Detect which cell encompasses the target text, then output its [X, Y] center coordinate. 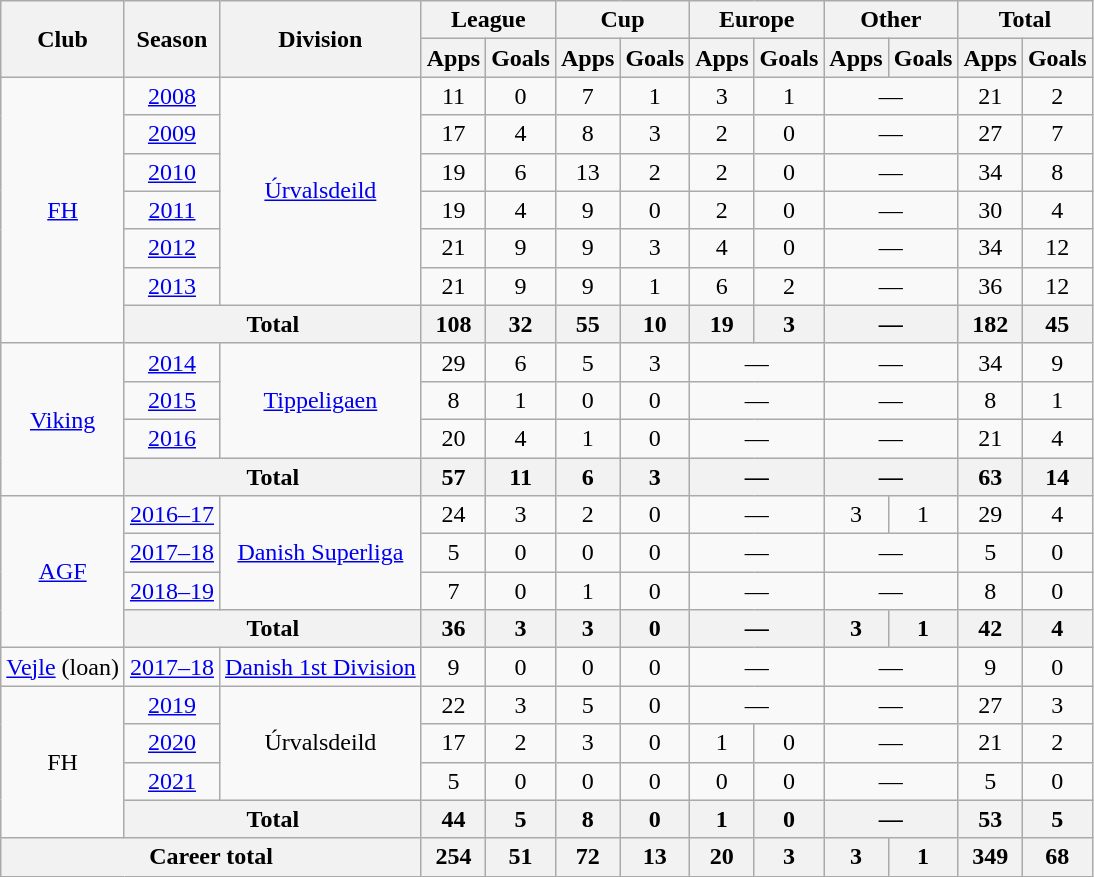
2021 [172, 781]
24 [453, 515]
Tippeligaen [320, 400]
Cup [622, 20]
14 [1057, 477]
2013 [172, 286]
Viking [63, 419]
Season [172, 39]
Danish Superliga [320, 553]
League [488, 20]
2018–19 [172, 591]
57 [453, 477]
Career total [211, 857]
108 [453, 324]
Vejle (loan) [63, 667]
2016 [172, 438]
2014 [172, 362]
42 [990, 629]
2012 [172, 248]
72 [587, 857]
63 [990, 477]
2008 [172, 96]
2016–17 [172, 515]
2015 [172, 400]
32 [521, 324]
2011 [172, 210]
45 [1057, 324]
30 [990, 210]
Danish 1st Division [320, 667]
349 [990, 857]
44 [453, 819]
22 [453, 705]
Club [63, 39]
Europe [757, 20]
51 [521, 857]
AGF [63, 572]
2010 [172, 172]
10 [655, 324]
182 [990, 324]
Division [320, 39]
254 [453, 857]
Other [891, 20]
55 [587, 324]
53 [990, 819]
2009 [172, 134]
68 [1057, 857]
2020 [172, 743]
2019 [172, 705]
